For the text-containing cell, return its midpoint in (x, y) coordinate format. 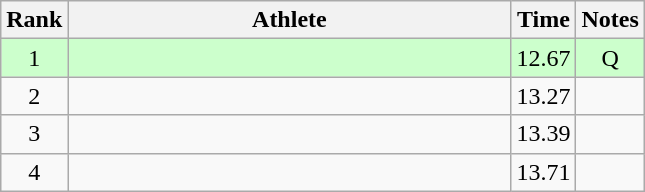
Notes (610, 20)
3 (34, 134)
Q (610, 58)
4 (34, 172)
2 (34, 96)
1 (34, 58)
Rank (34, 20)
12.67 (544, 58)
13.27 (544, 96)
Time (544, 20)
13.71 (544, 172)
13.39 (544, 134)
Athlete (290, 20)
